Search for the cell housing the specified text and yield its (x, y) center coordinate. 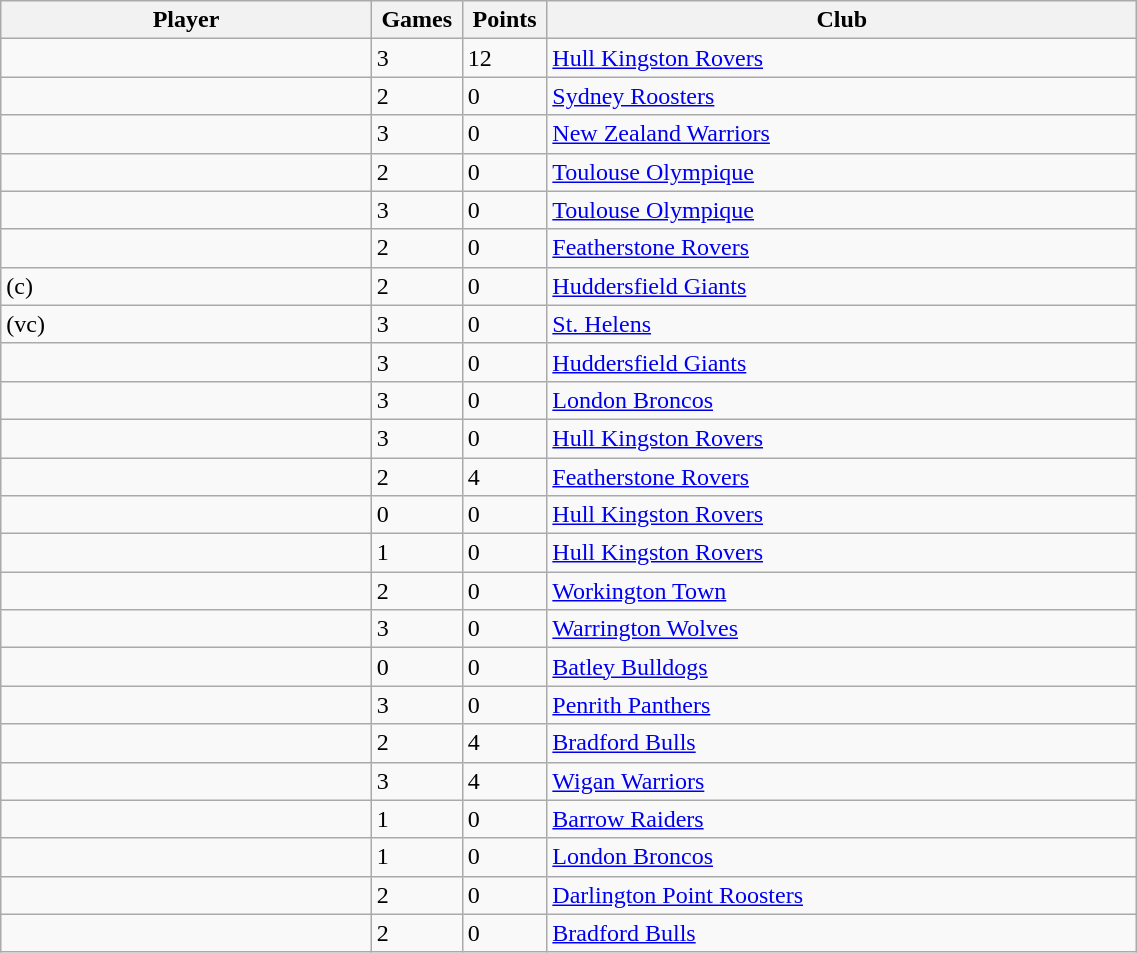
Workington Town (842, 591)
Player (186, 20)
Batley Bulldogs (842, 667)
(vc) (186, 324)
St. Helens (842, 324)
Wigan Warriors (842, 781)
12 (504, 58)
(c) (186, 286)
Sydney Roosters (842, 96)
Games (416, 20)
Club (842, 20)
Warrington Wolves (842, 629)
Darlington Point Roosters (842, 895)
New Zealand Warriors (842, 134)
Penrith Panthers (842, 705)
Points (504, 20)
Barrow Raiders (842, 819)
